Detect which cell encompasses the target text, then output its [x, y] center coordinate. 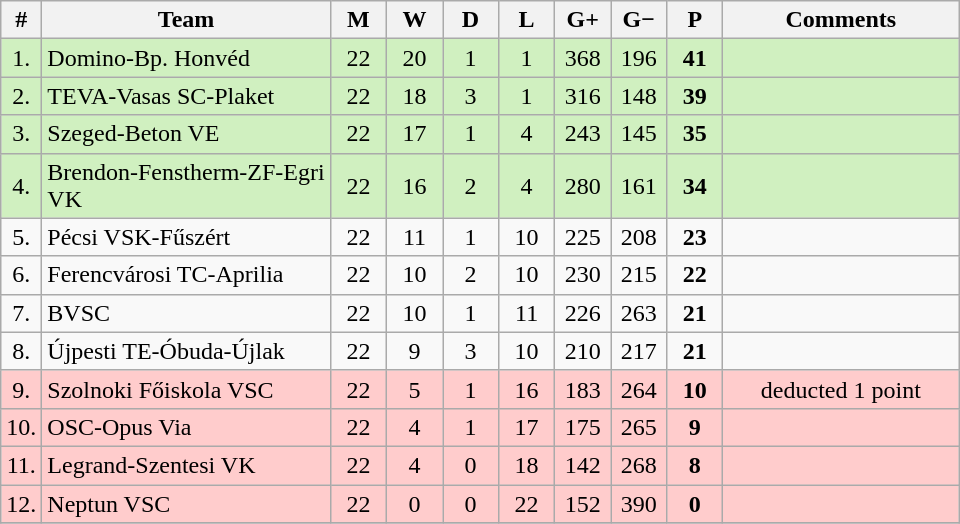
175 [583, 427]
210 [583, 351]
8 [695, 465]
217 [639, 351]
6. [22, 275]
23 [695, 237]
142 [583, 465]
390 [639, 503]
41 [695, 58]
368 [583, 58]
TEVA-Vasas SC-Plaket [186, 96]
L [527, 20]
OSC-Opus Via [186, 427]
264 [639, 389]
D [470, 20]
12. [22, 503]
Legrand-Szentesi VK [186, 465]
Újpesti TE-Óbuda-Újlak [186, 351]
Pécsi VSK-Fűszért [186, 237]
Neptun VSC [186, 503]
263 [639, 313]
2. [22, 96]
39 [695, 96]
9. [22, 389]
Comments [841, 20]
5. [22, 237]
20 [414, 58]
208 [639, 237]
G+ [583, 20]
148 [639, 96]
8. [22, 351]
Szeged-Beton VE [186, 134]
215 [639, 275]
W [414, 20]
Domino-Bp. Honvéd [186, 58]
265 [639, 427]
316 [583, 96]
145 [639, 134]
1. [22, 58]
Brendon-Fenstherm-ZF-Egri VK [186, 186]
Szolnoki Főiskola VSC [186, 389]
225 [583, 237]
280 [583, 186]
BVSC [186, 313]
deducted 1 point [841, 389]
243 [583, 134]
G− [639, 20]
35 [695, 134]
Ferencvárosi TC-Aprilia [186, 275]
268 [639, 465]
P [695, 20]
3. [22, 134]
34 [695, 186]
4. [22, 186]
161 [639, 186]
230 [583, 275]
10. [22, 427]
11. [22, 465]
M [358, 20]
# [22, 20]
7. [22, 313]
152 [583, 503]
5 [414, 389]
226 [583, 313]
183 [583, 389]
Team [186, 20]
196 [639, 58]
